Extract the (x, y) coordinate from the center of the cell holding the provided text.  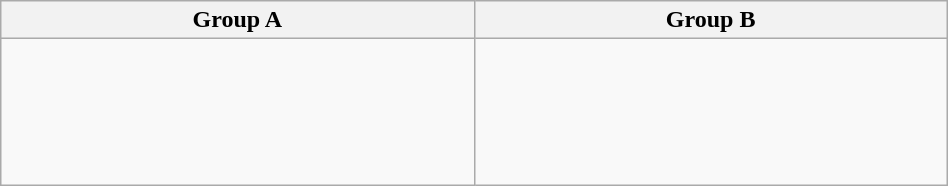
Group B (710, 20)
Group A (238, 20)
